Return (x, y) of the center of cell containing provided text 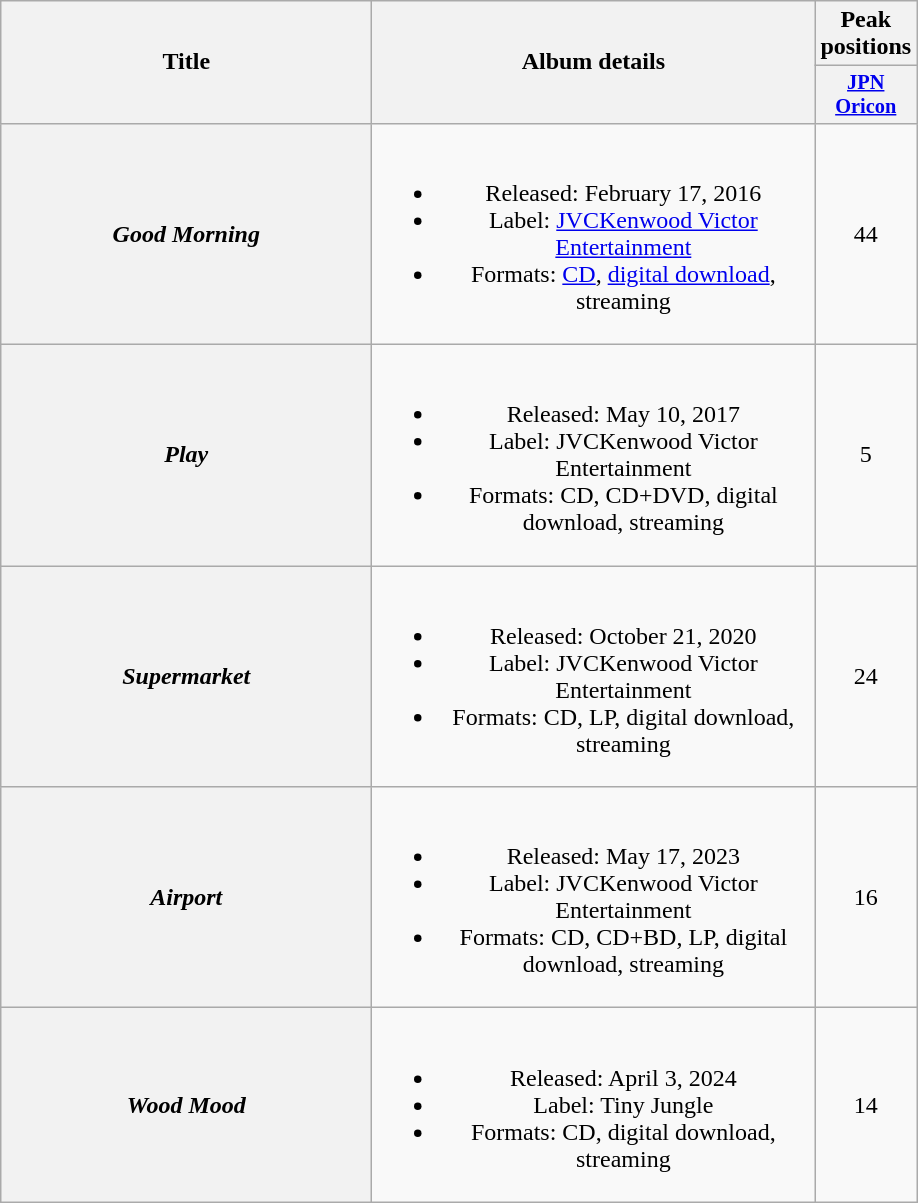
Play (186, 456)
Album details (594, 62)
Released: April 3, 2024Label: Tiny JungleFormats: CD, digital download, streaming (594, 1105)
Released: October 21, 2020Label: JVCKenwood Victor EntertainmentFormats: CD, LP, digital download, streaming (594, 676)
14 (866, 1105)
5 (866, 456)
Peak positions (866, 34)
Title (186, 62)
Airport (186, 898)
44 (866, 234)
16 (866, 898)
Released: May 10, 2017Label: JVCKenwood Victor EntertainmentFormats: CD, CD+DVD, digital download, streaming (594, 456)
Supermarket (186, 676)
Wood Mood (186, 1105)
JPNOricon (866, 95)
Released: May 17, 2023Label: JVCKenwood Victor EntertainmentFormats: CD, CD+BD, LP, digital download, streaming (594, 898)
24 (866, 676)
Released: February 17, 2016Label: JVCKenwood Victor EntertainmentFormats: CD, digital download, streaming (594, 234)
Good Morning (186, 234)
